Extract the [X, Y] coordinate from the center of the cell holding the provided text.  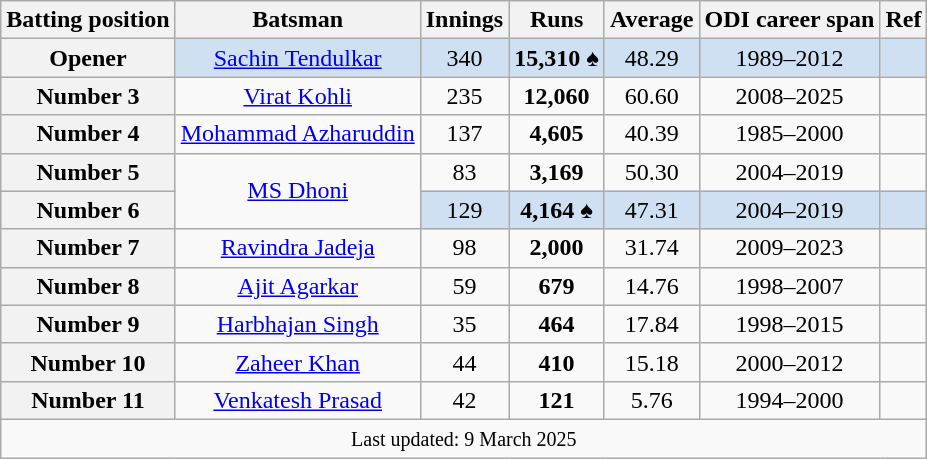
Zaheer Khan [298, 362]
Number 5 [88, 172]
Number 9 [88, 324]
1994–2000 [790, 400]
410 [557, 362]
1989–2012 [790, 58]
2000–2012 [790, 362]
31.74 [652, 248]
Number 10 [88, 362]
Sachin Tendulkar [298, 58]
1998–2015 [790, 324]
Mohammad Azharuddin [298, 134]
15,310 ♠ [557, 58]
59 [464, 286]
60.60 [652, 96]
Batsman [298, 20]
Runs [557, 20]
3,169 [557, 172]
464 [557, 324]
44 [464, 362]
Ravindra Jadeja [298, 248]
Number 7 [88, 248]
4,164 ♠ [557, 210]
679 [557, 286]
Number 8 [88, 286]
1998–2007 [790, 286]
4,605 [557, 134]
83 [464, 172]
14.76 [652, 286]
Number 11 [88, 400]
1985–2000 [790, 134]
121 [557, 400]
Ajit Agarkar [298, 286]
MS Dhoni [298, 191]
Number 6 [88, 210]
Average [652, 20]
Harbhajan Singh [298, 324]
Virat Kohli [298, 96]
42 [464, 400]
340 [464, 58]
2009–2023 [790, 248]
Venkatesh Prasad [298, 400]
ODI career span [790, 20]
Ref [904, 20]
40.39 [652, 134]
2,000 [557, 248]
47.31 [652, 210]
98 [464, 248]
48.29 [652, 58]
Last updated: 9 March 2025 [464, 438]
2008–2025 [790, 96]
129 [464, 210]
Batting position [88, 20]
15.18 [652, 362]
Number 4 [88, 134]
5.76 [652, 400]
12,060 [557, 96]
50.30 [652, 172]
137 [464, 134]
35 [464, 324]
Innings [464, 20]
Opener [88, 58]
235 [464, 96]
17.84 [652, 324]
Number 3 [88, 96]
